From the cell containing the given text, extract its center point as (x, y) coordinate. 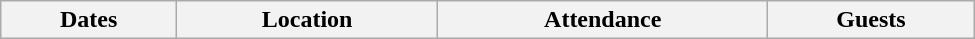
Guests (872, 20)
Location (306, 20)
Dates (89, 20)
Attendance (603, 20)
